Provide the (x, y) coordinate of the cell's center where the given text is located.  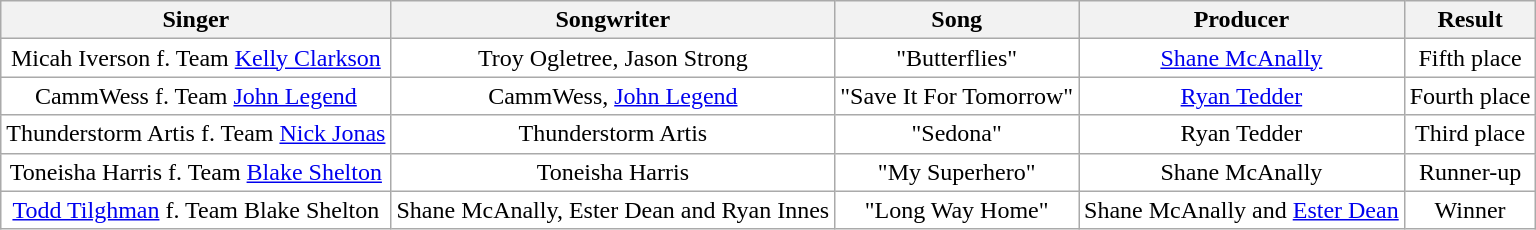
Todd Tilghman f. Team Blake Shelton (196, 210)
CammWess, John Legend (613, 96)
Fifth place (1470, 58)
CammWess f. Team John Legend (196, 96)
"My Superhero" (957, 172)
"Butterflies" (957, 58)
Third place (1470, 134)
Singer (196, 20)
Winner (1470, 210)
Toneisha Harris (613, 172)
Shane McAnally and Ester Dean (1242, 210)
Producer (1242, 20)
Toneisha Harris f. Team Blake Shelton (196, 172)
Troy Ogletree, Jason Strong (613, 58)
Shane McAnally, Ester Dean and Ryan Innes (613, 210)
Songwriter (613, 20)
Thunderstorm Artis f. Team Nick Jonas (196, 134)
Result (1470, 20)
Micah Iverson f. Team Kelly Clarkson (196, 58)
Runner-up (1470, 172)
"Sedona" (957, 134)
"Save It For Tomorrow" (957, 96)
Thunderstorm Artis (613, 134)
Fourth place (1470, 96)
"Long Way Home" (957, 210)
Song (957, 20)
